Locate the cell with the specified text and output its [X, Y] center coordinate. 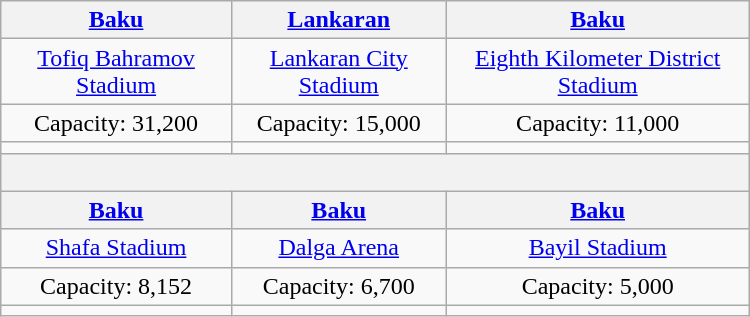
Capacity: 31,200 [116, 123]
Dalga Arena [338, 248]
Capacity: 8,152 [116, 286]
Capacity: 15,000 [338, 123]
Capacity: 5,000 [598, 286]
Bayil Stadium [598, 248]
Lankaran [338, 20]
Shafa Stadium [116, 248]
Lankaran City Stadium [338, 72]
Tofiq Bahramov Stadium [116, 72]
Eighth Kilometer District Stadium [598, 72]
Capacity: 6,700 [338, 286]
Capacity: 11,000 [598, 123]
